For the text-containing cell, return its midpoint in [x, y] coordinate format. 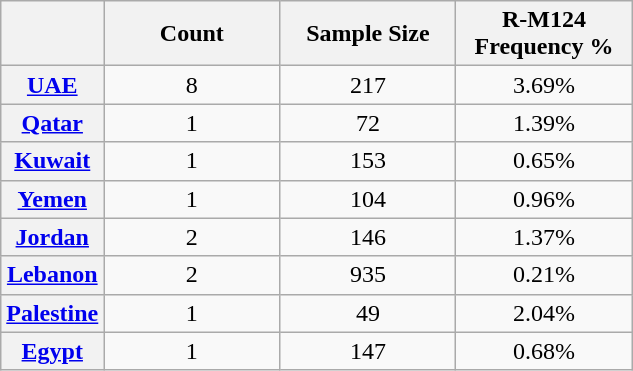
R-M124 Frequency % [544, 34]
146 [368, 237]
Count [192, 34]
72 [368, 123]
Jordan [52, 237]
0.68% [544, 351]
Egypt [52, 351]
1.39% [544, 123]
Sample Size [368, 34]
147 [368, 351]
Palestine [52, 313]
104 [368, 199]
2.04% [544, 313]
0.65% [544, 161]
49 [368, 313]
3.69% [544, 85]
UAE [52, 85]
0.96% [544, 199]
217 [368, 85]
Kuwait [52, 161]
1.37% [544, 237]
Qatar [52, 123]
0.21% [544, 275]
Lebanon [52, 275]
8 [192, 85]
153 [368, 161]
Yemen [52, 199]
935 [368, 275]
